From the cell containing the given text, extract its center point as (X, Y) coordinate. 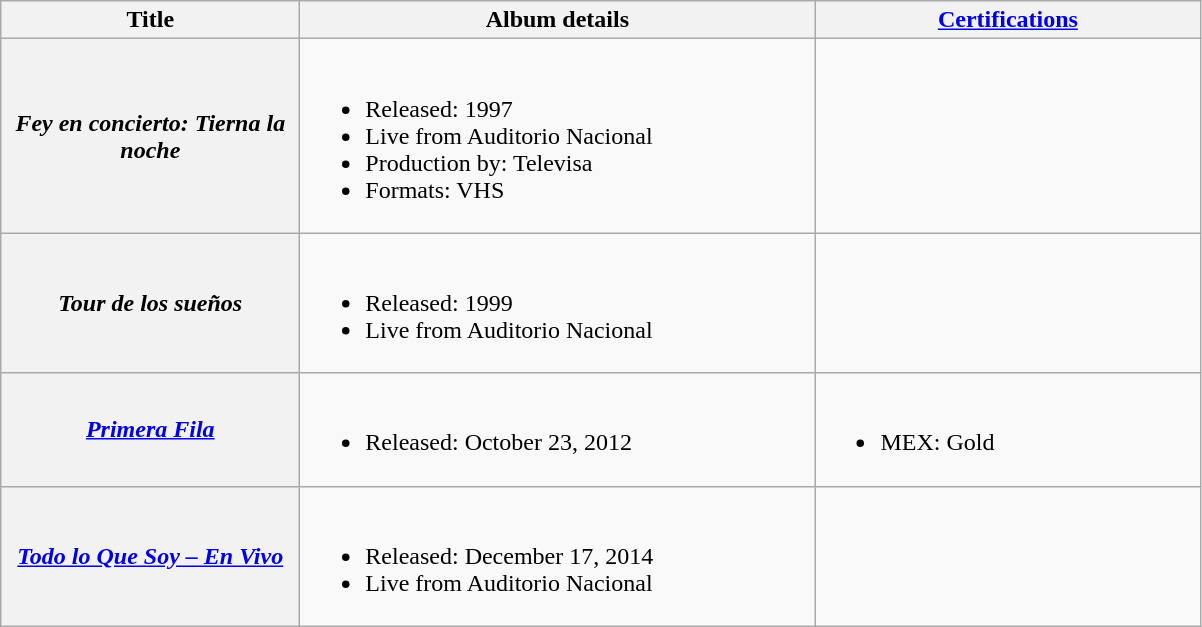
Album details (558, 20)
Released: December 17, 2014Live from Auditorio Nacional (558, 556)
Released: 1997Live from Auditorio NacionalProduction by: TelevisaFormats: VHS (558, 136)
Tour de los sueños (150, 303)
Certifications (1008, 20)
Todo lo Que Soy – En Vivo (150, 556)
Primera Fila (150, 430)
Released: October 23, 2012 (558, 430)
Released: 1999Live from Auditorio Nacional (558, 303)
MEX: Gold (1008, 430)
Fey en concierto: Tierna la noche (150, 136)
Title (150, 20)
